Scan for the cell matching the given text and deliver its (x, y) coordinate at center. 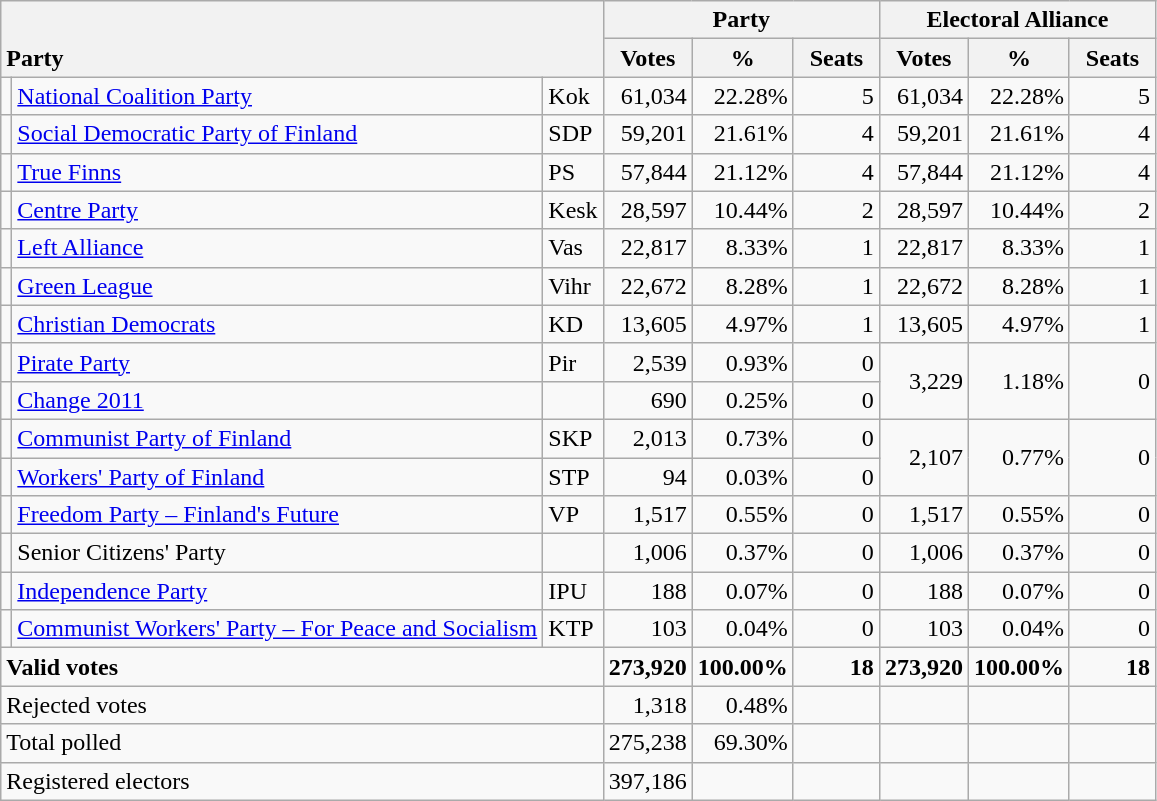
True Finns (278, 172)
2,539 (648, 362)
Christian Democrats (278, 324)
94 (648, 477)
Freedom Party – Finland's Future (278, 515)
0.73% (742, 438)
275,238 (648, 743)
PS (573, 172)
Rejected votes (302, 705)
Communist Workers' Party – For Peace and Socialism (278, 629)
690 (648, 400)
Independence Party (278, 591)
Social Democratic Party of Finland (278, 134)
Left Alliance (278, 248)
0.93% (742, 362)
Pirate Party (278, 362)
National Coalition Party (278, 96)
2,013 (648, 438)
Green League (278, 286)
Communist Party of Finland (278, 438)
Senior Citizens' Party (278, 553)
KTP (573, 629)
Total polled (302, 743)
1,318 (648, 705)
Centre Party (278, 210)
STP (573, 477)
1.18% (1018, 381)
0.25% (742, 400)
Valid votes (302, 667)
Pir (573, 362)
Registered electors (302, 781)
0.77% (1018, 457)
397,186 (648, 781)
Workers' Party of Finland (278, 477)
0.48% (742, 705)
Kok (573, 96)
Change 2011 (278, 400)
Vas (573, 248)
SDP (573, 134)
2,107 (924, 457)
IPU (573, 591)
Kesk (573, 210)
Electoral Alliance (1017, 20)
KD (573, 324)
Vihr (573, 286)
SKP (573, 438)
3,229 (924, 381)
0.03% (742, 477)
VP (573, 515)
69.30% (742, 743)
